Locate the cell with the specified text and output its (x, y) center coordinate. 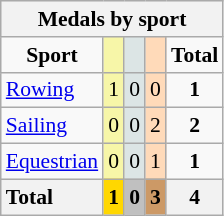
4 (194, 197)
Medals by sport (112, 19)
Equestrian (52, 162)
Rowing (52, 90)
3 (156, 197)
Sailing (52, 126)
Sport (52, 55)
